Provide the [x, y] coordinate of the cell's center where the given text is located.  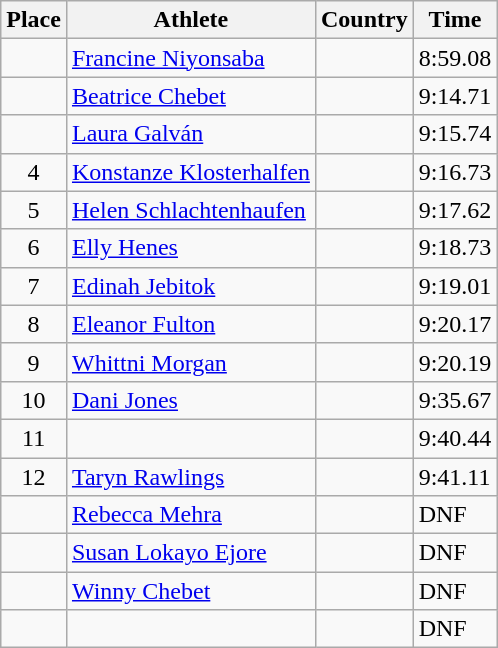
Place [34, 20]
Rebecca Mehra [190, 515]
9:40.44 [455, 438]
9:16.73 [455, 172]
8:59.08 [455, 58]
12 [34, 477]
Country [364, 20]
9:17.62 [455, 210]
9:20.17 [455, 324]
Susan Lokayo Ejore [190, 553]
9:19.01 [455, 286]
Helen Schlachtenhaufen [190, 210]
9:20.19 [455, 362]
Francine Niyonsaba [190, 58]
Edinah Jebitok [190, 286]
9:35.67 [455, 400]
Winny Chebet [190, 591]
9 [34, 362]
6 [34, 248]
Elly Henes [190, 248]
Athlete [190, 20]
8 [34, 324]
Whittni Morgan [190, 362]
10 [34, 400]
Konstanze Klosterhalfen [190, 172]
Taryn Rawlings [190, 477]
Eleanor Fulton [190, 324]
Beatrice Chebet [190, 96]
Laura Galván [190, 134]
Time [455, 20]
9:18.73 [455, 248]
7 [34, 286]
Dani Jones [190, 400]
9:15.74 [455, 134]
9:41.11 [455, 477]
4 [34, 172]
9:14.71 [455, 96]
5 [34, 210]
11 [34, 438]
